Provide the (X, Y) coordinate of the cell's center where the given text is located.  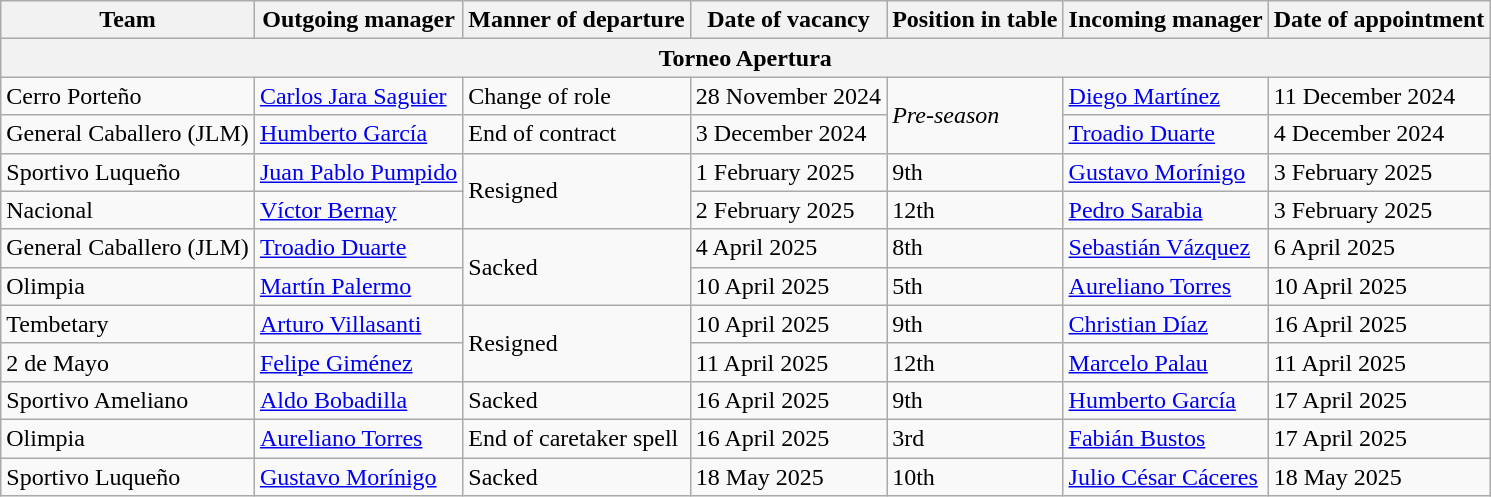
11 December 2024 (1379, 96)
3rd (975, 438)
Date of vacancy (788, 20)
Change of role (576, 96)
Marcelo Palau (1166, 362)
Christian Díaz (1166, 324)
Pedro Sarabia (1166, 210)
Julio César Cáceres (1166, 477)
Pre-season (975, 115)
Víctor Bernay (358, 210)
Date of appointment (1379, 20)
End of contract (576, 134)
2 de Mayo (128, 362)
Torneo Apertura (746, 58)
5th (975, 286)
10th (975, 477)
Team (128, 20)
8th (975, 248)
Outgoing manager (358, 20)
Felipe Giménez (358, 362)
Martín Palermo (358, 286)
Manner of departure (576, 20)
Sebastián Vázquez (1166, 248)
Carlos Jara Saguier (358, 96)
Diego Martínez (1166, 96)
4 April 2025 (788, 248)
Tembetary (128, 324)
End of caretaker spell (576, 438)
6 April 2025 (1379, 248)
Aldo Bobadilla (358, 400)
Nacional (128, 210)
Incoming manager (1166, 20)
1 February 2025 (788, 172)
Position in table (975, 20)
Sportivo Ameliano (128, 400)
3 December 2024 (788, 134)
Cerro Porteño (128, 96)
4 December 2024 (1379, 134)
Juan Pablo Pumpido (358, 172)
2 February 2025 (788, 210)
Fabián Bustos (1166, 438)
Arturo Villasanti (358, 324)
28 November 2024 (788, 96)
